Pinpoint the cell where the given text exists, returning its [X, Y] midpoint coordinate. 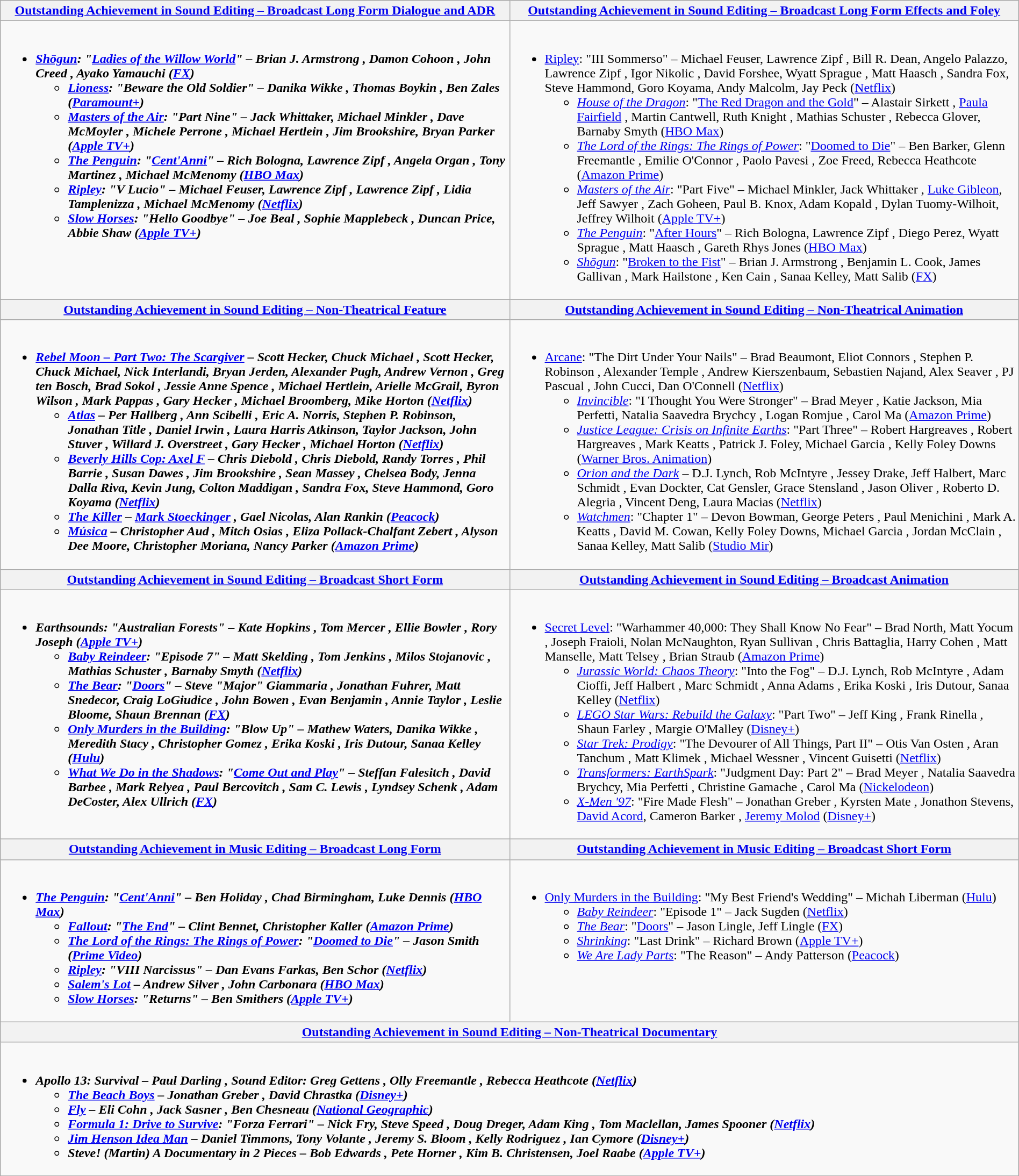
Outstanding Achievement in Sound Editing – Broadcast Long Form Dialogue and ADR [255, 11]
Outstanding Achievement in Sound Editing – Broadcast Short Form [255, 579]
Outstanding Achievement in Music Editing – Broadcast Long Form [255, 849]
Outstanding Achievement in Sound Editing – Non-Theatrical Animation [764, 310]
Outstanding Achievement in Sound Editing – Non-Theatrical Documentary [509, 1032]
Outstanding Achievement in Sound Editing – Broadcast Animation [764, 579]
Outstanding Achievement in Music Editing – Broadcast Short Form [764, 849]
Outstanding Achievement in Sound Editing – Broadcast Long Form Effects and Foley [764, 11]
Outstanding Achievement in Sound Editing – Non-Theatrical Feature [255, 310]
